From the cell containing the given text, extract its center point as (X, Y) coordinate. 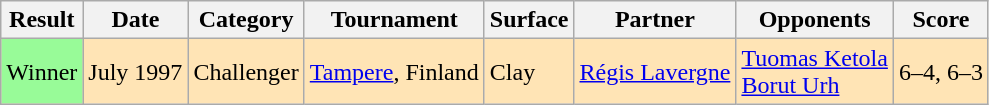
6–4, 6–3 (940, 72)
Challenger (246, 72)
Tuomas Ketola Borut Urh (815, 72)
Opponents (815, 20)
Winner (42, 72)
Category (246, 20)
Tournament (394, 20)
Tampere, Finland (394, 72)
July 1997 (136, 72)
Clay (529, 72)
Partner (655, 20)
Result (42, 20)
Régis Lavergne (655, 72)
Date (136, 20)
Score (940, 20)
Surface (529, 20)
